Find where the given text appears and provide that cell's center as [X, Y] coordinate. 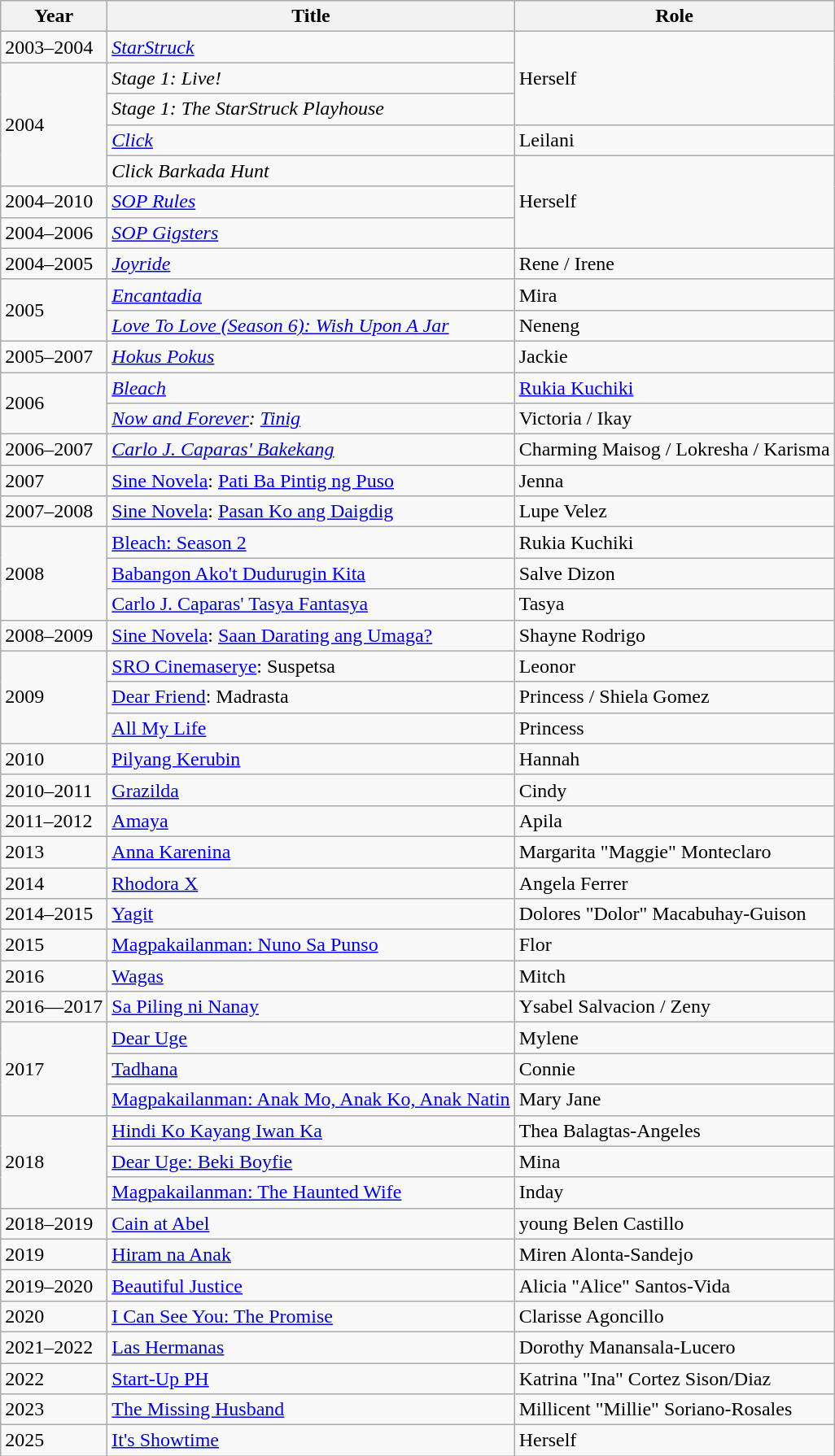
Hiram na Anak [311, 1254]
The Missing Husband [311, 1410]
Stage 1: Live! [311, 78]
Mary Jane [674, 1100]
Amaya [311, 821]
Mitch [674, 976]
Flor [674, 945]
Ysabel Salvacion / Zeny [674, 1007]
Stage 1: The StarStruck Playhouse [311, 109]
Thea Balagtas-Angeles [674, 1131]
Start-Up PH [311, 1379]
Tadhana [311, 1069]
Role [674, 16]
Anna Karenina [311, 852]
Title [311, 16]
2005 [54, 310]
2019–2020 [54, 1285]
Clarisse Agoncillo [674, 1316]
Princess [674, 728]
Sine Novela: Pasan Ko ang Daigdig [311, 512]
Angela Ferrer [674, 883]
Carlo J. Caparas' Tasya Fantasya [311, 604]
Katrina "Ina" Cortez Sison/Diaz [674, 1379]
Year [54, 16]
2022 [54, 1379]
I Can See You: The Promise [311, 1316]
Love To Love (Season 6): Wish Upon A Jar [311, 325]
2014–2015 [54, 914]
2013 [54, 852]
2016 [54, 976]
Click Barkada Hunt [311, 171]
2023 [54, 1410]
2020 [54, 1316]
Jenna [674, 481]
Millicent "Millie" Soriano-Rosales [674, 1410]
2019 [54, 1254]
2009 [54, 697]
Dorothy Manansala-Lucero [674, 1347]
Rene / Irene [674, 264]
SOP Gigsters [311, 233]
Now and Forever: Tinig [311, 419]
Las Hermanas [311, 1347]
2010–2011 [54, 790]
2021–2022 [54, 1347]
Tasya [674, 604]
2014 [54, 883]
Shayne Rodrigo [674, 635]
Mina [674, 1162]
2005–2007 [54, 356]
Bleach: Season 2 [311, 543]
Carlo J. Caparas' Bakekang [311, 450]
Rhodora X [311, 883]
It's Showtime [311, 1441]
Magpakailanman: Anak Mo, Anak Ko, Anak Natin [311, 1100]
Connie [674, 1069]
2011–2012 [54, 821]
Cindy [674, 790]
Jackie [674, 356]
2008 [54, 573]
Leonor [674, 666]
Mylene [674, 1038]
Beautiful Justice [311, 1285]
Leilani [674, 140]
Magpakailanman: The Haunted Wife [311, 1192]
Margarita "Maggie" Monteclaro [674, 852]
SOP Rules [311, 202]
2018–2019 [54, 1223]
Pilyang Kerubin [311, 759]
Sine Novela: Pati Ba Pintig ng Puso [311, 481]
2008–2009 [54, 635]
2015 [54, 945]
Click [311, 140]
Lupe Velez [674, 512]
Sa Piling ni Nanay [311, 1007]
SRO Cinemaserye: Suspetsa [311, 666]
Miren Alonta-Sandejo [674, 1254]
2003–2004 [54, 47]
2004–2006 [54, 233]
Cain at Abel [311, 1223]
Princess / Shiela Gomez [674, 697]
Mira [674, 294]
2016—2017 [54, 1007]
Bleach [311, 388]
Hannah [674, 759]
Dear Uge [311, 1038]
Grazilda [311, 790]
Joyride [311, 264]
young Belen Castillo [674, 1223]
2004–2005 [54, 264]
2017 [54, 1069]
Dear Uge: Beki Boyfie [311, 1162]
All My Life [311, 728]
Salve Dizon [674, 573]
Hindi Ko Kayang Iwan Ka [311, 1131]
Sine Novela: Saan Darating ang Umaga? [311, 635]
Victoria / Ikay [674, 419]
Hokus Pokus [311, 356]
2007–2008 [54, 512]
Charming Maisog / Lokresha / Karisma [674, 450]
Dear Friend: Madrasta [311, 697]
2018 [54, 1162]
Wagas [311, 976]
Inday [674, 1192]
Apila [674, 821]
2004 [54, 124]
2010 [54, 759]
Encantadia [311, 294]
Alicia "Alice" Santos-Vida [674, 1285]
2006 [54, 403]
2007 [54, 481]
Yagit [311, 914]
2025 [54, 1441]
Dolores "Dolor" Macabuhay-Guison [674, 914]
Magpakailanman: Nuno Sa Punso [311, 945]
StarStruck [311, 47]
2004–2010 [54, 202]
Babangon Ako't Dudurugin Kita [311, 573]
Neneng [674, 325]
2006–2007 [54, 450]
